For the text-containing cell, return its midpoint in (x, y) coordinate format. 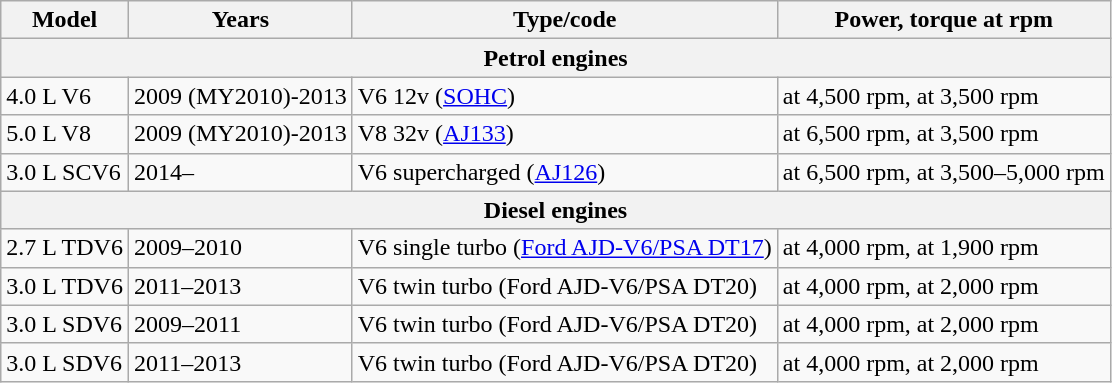
2009–2011 (240, 324)
at 6,500 rpm, at 3,500–5,000 rpm (944, 172)
V6 supercharged (AJ126) (564, 172)
Model (65, 20)
at 4,000 rpm, at 1,900 rpm (944, 248)
Years (240, 20)
V8 32v (AJ133) (564, 134)
4.0 L V6 (65, 96)
V6 12v (SOHC) (564, 96)
Power, torque at rpm (944, 20)
3.0 L TDV6 (65, 286)
V6 single turbo (Ford AJD-V6/PSA DT17) (564, 248)
Diesel engines (556, 210)
2009–2010 (240, 248)
Type/code (564, 20)
3.0 L SCV6 (65, 172)
at 4,500 rpm, at 3,500 rpm (944, 96)
5.0 L V8 (65, 134)
at 6,500 rpm, at 3,500 rpm (944, 134)
2014– (240, 172)
Petrol engines (556, 58)
2.7 L TDV6 (65, 248)
